Extract the [X, Y] coordinate from the center of the cell holding the provided text.  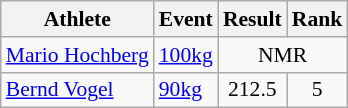
Athlete [78, 19]
5 [318, 90]
Result [252, 19]
90kg [186, 90]
Event [186, 19]
Bernd Vogel [78, 90]
100kg [186, 55]
212.5 [252, 90]
Rank [318, 19]
Mario Hochberg [78, 55]
NMR [282, 55]
